For the text-containing cell, return its midpoint in (x, y) coordinate format. 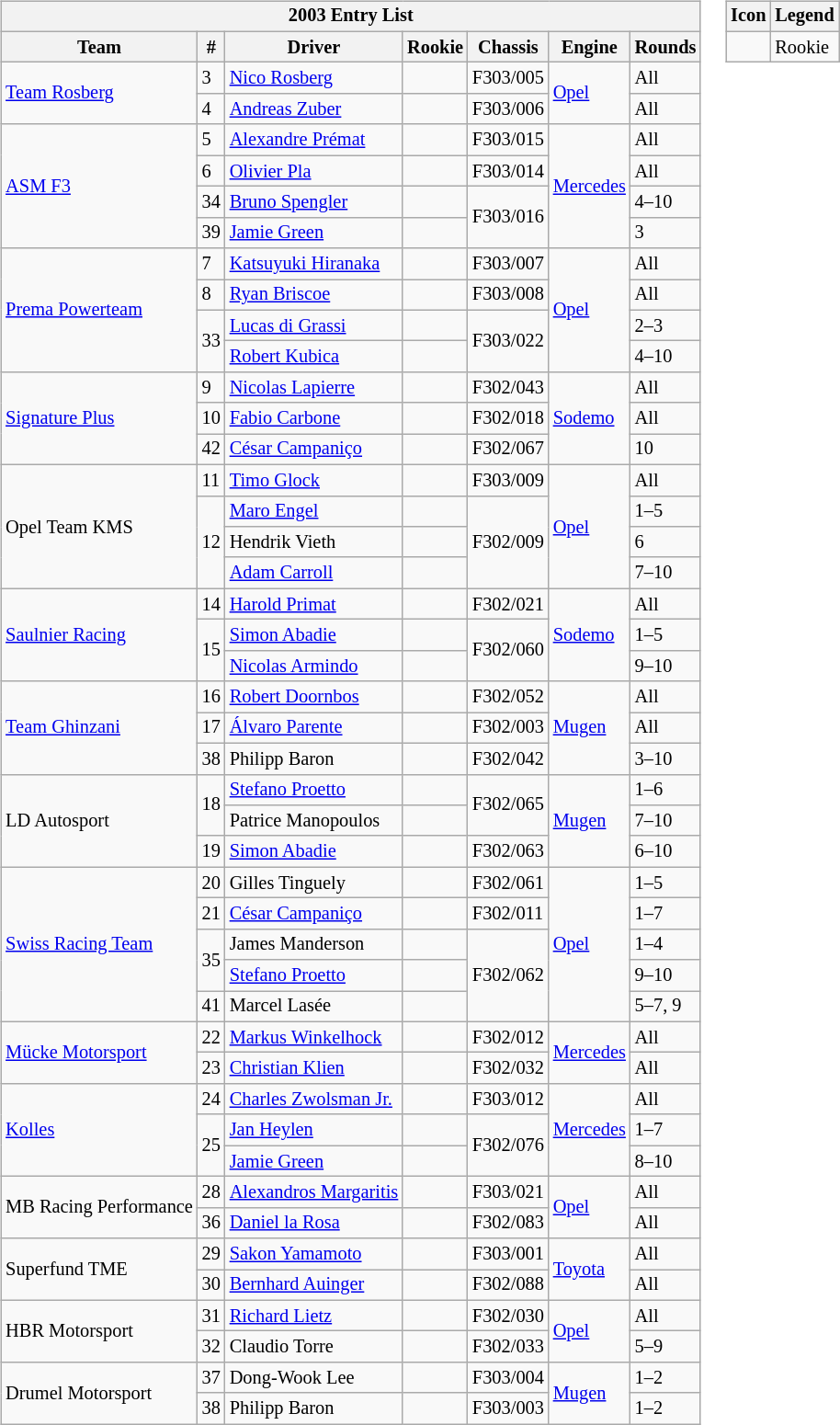
F303/009 (508, 480)
Saulnier Racing (99, 634)
7 (211, 264)
Toyota (590, 1269)
Bernhard Auinger (314, 1285)
5–9 (665, 1347)
35 (211, 960)
Dong-Wook Lee (314, 1378)
Robert Kubica (314, 357)
Superfund TME (99, 1269)
31 (211, 1316)
Alexandre Prémat (314, 140)
23 (211, 1068)
Swiss Racing Team (99, 944)
Sakon Yamamoto (314, 1254)
F303/015 (508, 140)
Engine (590, 47)
6–10 (665, 851)
F303/008 (508, 295)
F303/022 (508, 340)
Marcel Lasée (314, 1007)
F302/052 (508, 697)
F303/004 (508, 1378)
22 (211, 1037)
30 (211, 1285)
15 (211, 651)
F302/030 (508, 1316)
Andreas Zuber (314, 109)
HBR Motorsport (99, 1331)
F303/021 (508, 1192)
Icon (748, 17)
18 (211, 805)
8 (211, 295)
Nico Rosberg (314, 78)
19 (211, 851)
F302/076 (508, 1146)
F302/012 (508, 1037)
5–7, 9 (665, 1007)
Hendrik Vieth (314, 542)
MB Racing Performance (99, 1208)
20 (211, 883)
Mücke Motorsport (99, 1052)
Robert Doornbos (314, 697)
F302/003 (508, 728)
F302/088 (508, 1285)
Maro Engel (314, 511)
Alexandros Margaritis (314, 1192)
33 (211, 340)
Chassis (508, 47)
F302/067 (508, 450)
F303/016 (508, 217)
Olivier Pla (314, 171)
34 (211, 202)
F302/033 (508, 1347)
29 (211, 1254)
F303/005 (508, 78)
Jan Heylen (314, 1130)
F302/083 (508, 1223)
F303/001 (508, 1254)
16 (211, 697)
Katsuyuki Hiranaka (314, 264)
8–10 (665, 1161)
Lucas di Grassi (314, 325)
Kolles (99, 1131)
Prema Powerteam (99, 311)
Richard Lietz (314, 1316)
Álvaro Parente (314, 728)
F302/011 (508, 914)
Team Rosberg (99, 94)
17 (211, 728)
Markus Winkelhock (314, 1037)
Bruno Spengler (314, 202)
Patrice Manopoulos (314, 821)
1–6 (665, 790)
F303/006 (508, 109)
James Manderson (314, 944)
F302/042 (508, 758)
F302/009 (508, 542)
Harold Primat (314, 604)
5 (211, 140)
4 (211, 109)
24 (211, 1100)
LD Autosport (99, 820)
12 (211, 542)
21 (211, 914)
Drumel Motorsport (99, 1394)
F303/012 (508, 1100)
28 (211, 1192)
Christian Klien (314, 1068)
Charles Zwolsman Jr. (314, 1100)
Team (99, 47)
Signature Plus (99, 419)
Adam Carroll (314, 573)
2–3 (665, 325)
F302/021 (508, 604)
Nicolas Armindo (314, 666)
F303/007 (508, 264)
F302/060 (508, 651)
F302/061 (508, 883)
Nicolas Lapierre (314, 388)
32 (211, 1347)
F302/018 (508, 418)
Daniel la Rosa (314, 1223)
25 (211, 1146)
F302/063 (508, 851)
2003 Entry List (351, 17)
1–4 (665, 944)
11 (211, 480)
# (211, 47)
F302/062 (508, 975)
Gilles Tinguely (314, 883)
39 (211, 233)
F302/043 (508, 388)
37 (211, 1378)
Ryan Briscoe (314, 295)
Team Ghinzani (99, 728)
F302/032 (508, 1068)
36 (211, 1223)
Rounds (665, 47)
Legend (804, 17)
3–10 (665, 758)
42 (211, 450)
Opel Team KMS (99, 526)
Driver (314, 47)
F302/065 (508, 805)
Timo Glock (314, 480)
41 (211, 1007)
9 (211, 388)
F303/014 (508, 171)
Fabio Carbone (314, 418)
Claudio Torre (314, 1347)
F303/003 (508, 1408)
14 (211, 604)
ASM F3 (99, 186)
